Return (X, Y) of the center of cell containing provided text 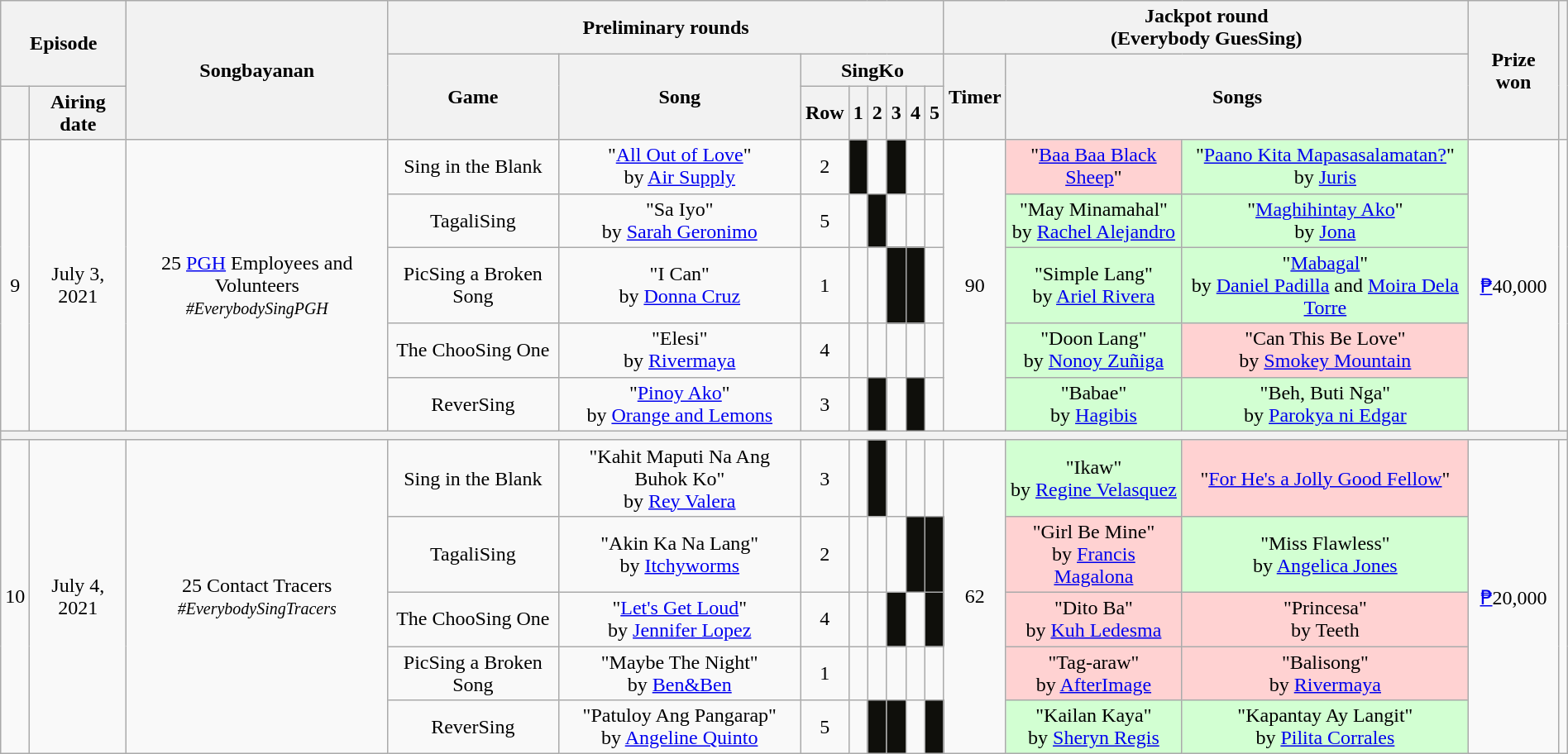
Songbayanan (257, 70)
"Simple Lang"by Ariel Rivera (1093, 285)
Timer (974, 98)
"May Minamahal"by Rachel Alejandro (1093, 220)
"Mabagal"by Daniel Padilla and Moira Dela Torre (1325, 285)
"For He's a Jolly Good Fellow" (1325, 478)
9 (15, 285)
"Can This Be Love"by Smokey Mountain (1325, 351)
Game (473, 98)
"Paano Kita Mapasasalamatan?"by Juris (1325, 167)
10 (15, 597)
62 (974, 597)
Jackpot round(Everybody GuesSing) (1206, 28)
"Kahit Maputi Na Ang Buhok Ko"by Rey Valera (680, 478)
Airing date (78, 112)
"Princesa"by Teeth (1325, 618)
"Kapantay Ay Langit"by Pilita Corrales (1325, 728)
Song (680, 98)
"Girl Be Mine"by Francis Magalona (1093, 554)
"Doon Lang"by Nonoy Zuñiga (1093, 351)
"All Out of Love"by Air Supply (680, 167)
"Baa Baa Black Sheep" (1093, 167)
"Akin Ka Na Lang"by Itchyworms (680, 554)
"Pinoy Ako"by Orange and Lemons (680, 403)
"Balisong"by Rivermaya (1325, 673)
Row (825, 112)
"Ikaw"by Regine Velasquez (1093, 478)
₱40,000 (1513, 285)
Prize won (1513, 70)
Songs (1237, 98)
"Patuloy Ang Pangarap"by Angeline Quinto (680, 728)
90 (974, 285)
Preliminary rounds (667, 28)
SingKo (872, 70)
"Let's Get Loud"by Jennifer Lopez (680, 618)
"Maybe The Night"by Ben&Ben (680, 673)
₱20,000 (1513, 597)
"Tag-araw"by AfterImage (1093, 673)
"Babae"by Hagibis (1093, 403)
"Kailan Kaya"by Sheryn Regis (1093, 728)
"I Can"by Donna Cruz (680, 285)
"Miss Flawless"by Angelica Jones (1325, 554)
"Maghihintay Ako"by Jona (1325, 220)
"Beh, Buti Nga"by Parokya ni Edgar (1325, 403)
"Sa Iyo"by Sarah Geronimo (680, 220)
25 PGH Employees and Volunteers#EverybodySingPGH (257, 285)
"Elesi"by Rivermaya (680, 351)
"Dito Ba"by Kuh Ledesma (1093, 618)
25 Contact Tracers#EverybodySingTracers (257, 597)
July 4, 2021 (78, 597)
Episode (64, 43)
July 3, 2021 (78, 285)
